Detect which cell encompasses the target text, then output its [X, Y] center coordinate. 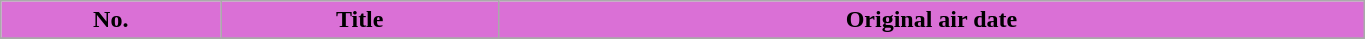
Title [360, 20]
Original air date [932, 20]
No. [111, 20]
